Identify which cell holds the provided text, then report its (x, y) central coordinate. 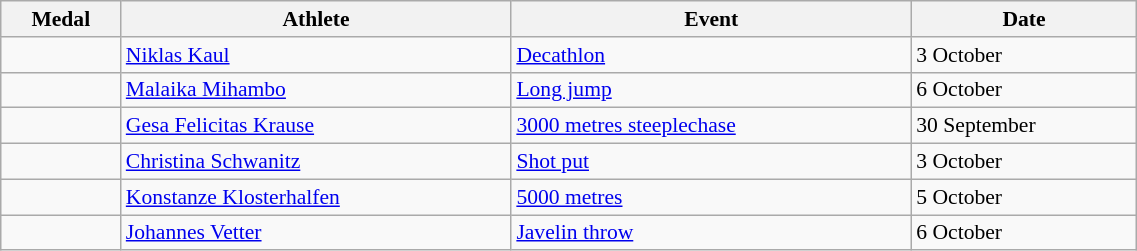
Malaika Mihambo (316, 90)
Konstanze Klosterhalfen (316, 197)
5000 metres (711, 197)
Christina Schwanitz (316, 162)
Long jump (711, 90)
Decathlon (711, 55)
30 September (1024, 126)
3000 metres steeplechase (711, 126)
Event (711, 19)
Johannes Vetter (316, 233)
5 October (1024, 197)
Athlete (316, 19)
Shot put (711, 162)
Javelin throw (711, 233)
Date (1024, 19)
Gesa Felicitas Krause (316, 126)
Niklas Kaul (316, 55)
Medal (61, 19)
